Locate the cell with the specified text and output its (x, y) center coordinate. 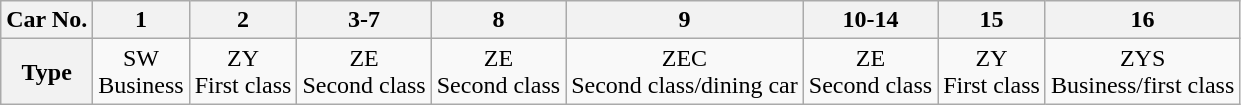
1 (141, 20)
SWBusiness (141, 72)
Type (47, 72)
9 (685, 20)
Car No. (47, 20)
3-7 (364, 20)
10-14 (870, 20)
16 (1142, 20)
ZECSecond class/dining car (685, 72)
ZYSBusiness/first class (1142, 72)
2 (243, 20)
15 (992, 20)
8 (498, 20)
